Determine the [X, Y] coordinate at the center of the cell enclosing the given text.  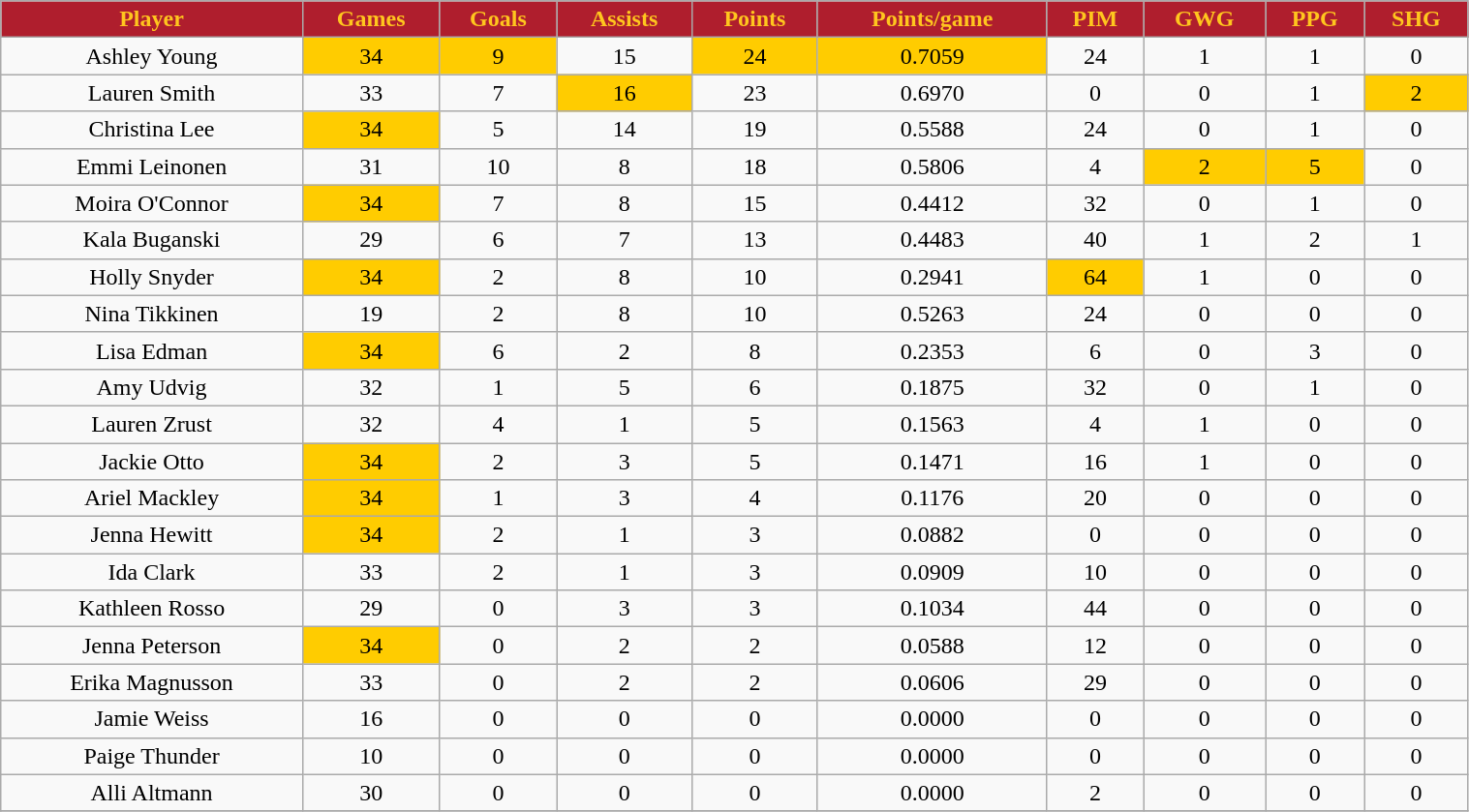
Emmi Leinonen [152, 166]
Erika Magnusson [152, 682]
31 [371, 166]
Lauren Smith [152, 93]
44 [1095, 609]
PIM [1095, 19]
Kathleen Rosso [152, 609]
Nina Tikkinen [152, 314]
0.6970 [932, 93]
Points [754, 19]
SHG [1416, 19]
Ashley Young [152, 56]
Kala Buganski [152, 240]
0.2941 [932, 277]
GWG [1205, 19]
Points/game [932, 19]
0.1875 [932, 387]
0.1563 [932, 424]
Lauren Zrust [152, 424]
Assists [624, 19]
0.4483 [932, 240]
PPG [1314, 19]
Paige Thunder [152, 756]
0.5263 [932, 314]
12 [1095, 646]
40 [1095, 240]
0.0909 [932, 572]
0.0588 [932, 646]
23 [754, 93]
9 [498, 56]
13 [754, 240]
Games [371, 19]
Moira O'Connor [152, 203]
Jamie Weiss [152, 719]
0.5806 [932, 166]
Goals [498, 19]
0.1471 [932, 462]
0.5588 [932, 130]
0.4412 [932, 203]
Alli Altmann [152, 793]
Ida Clark [152, 572]
Player [152, 19]
0.0606 [932, 682]
Ariel Mackley [152, 498]
Jenna Peterson [152, 646]
Jenna Hewitt [152, 535]
Christina Lee [152, 130]
20 [1095, 498]
0.1176 [932, 498]
Amy Udvig [152, 387]
14 [624, 130]
Lisa Edman [152, 350]
0.1034 [932, 609]
0.2353 [932, 350]
Holly Snyder [152, 277]
0.0882 [932, 535]
18 [754, 166]
30 [371, 793]
64 [1095, 277]
Jackie Otto [152, 462]
0.7059 [932, 56]
